Identify which cell holds the provided text, then report its (x, y) central coordinate. 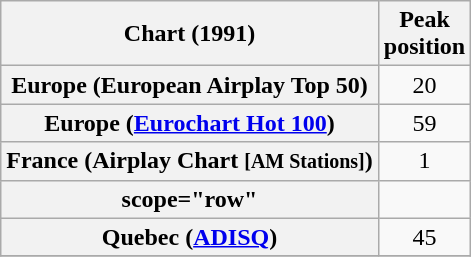
France (Airplay Chart [AM Stations]) (190, 161)
Peakposition (424, 34)
scope="row" (190, 199)
Quebec (ADISQ) (190, 237)
1 (424, 161)
Chart (1991) (190, 34)
Europe (European Airplay Top 50) (190, 85)
20 (424, 85)
45 (424, 237)
Europe (Eurochart Hot 100) (190, 123)
59 (424, 123)
